Identify which cell holds the provided text, then report its (x, y) central coordinate. 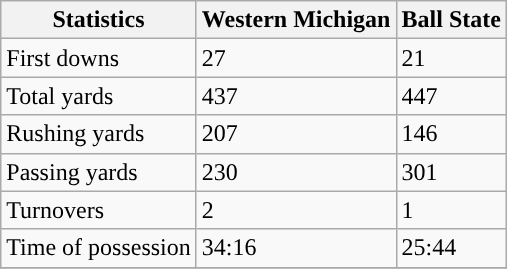
Statistics (99, 20)
301 (451, 172)
First downs (99, 58)
146 (451, 134)
1 (451, 210)
Rushing yards (99, 134)
447 (451, 96)
437 (296, 96)
34:16 (296, 248)
27 (296, 58)
Turnovers (99, 210)
Total yards (99, 96)
Western Michigan (296, 20)
Passing yards (99, 172)
2 (296, 210)
207 (296, 134)
25:44 (451, 248)
21 (451, 58)
Ball State (451, 20)
230 (296, 172)
Time of possession (99, 248)
